Locate the cell with the specified text and output its [X, Y] center coordinate. 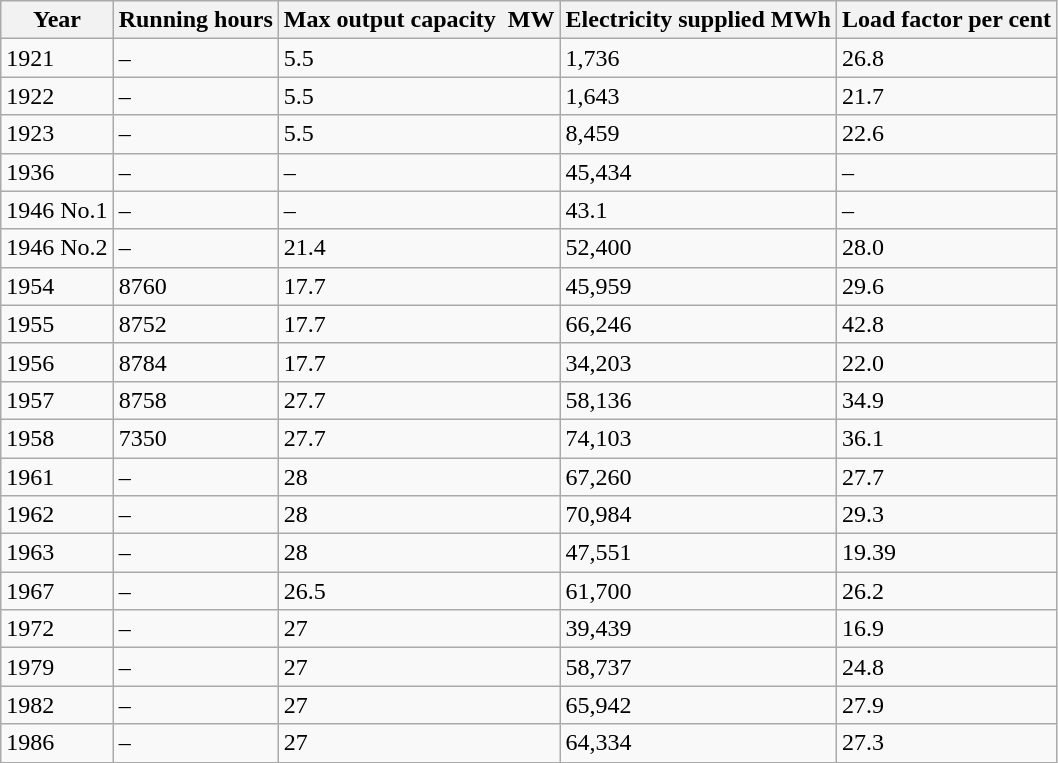
65,942 [698, 705]
Max output capacity MW [419, 20]
1955 [57, 324]
26.2 [946, 591]
67,260 [698, 477]
52,400 [698, 248]
74,103 [698, 438]
45,434 [698, 172]
Load factor per cent [946, 20]
1962 [57, 515]
1954 [57, 286]
21.4 [419, 248]
1921 [57, 58]
7350 [196, 438]
1,643 [698, 96]
1961 [57, 477]
36.1 [946, 438]
1,736 [698, 58]
1972 [57, 629]
45,959 [698, 286]
22.6 [946, 134]
64,334 [698, 743]
43.1 [698, 210]
27.9 [946, 705]
34.9 [946, 400]
1979 [57, 667]
1967 [57, 591]
1986 [57, 743]
Running hours [196, 20]
8,459 [698, 134]
58,136 [698, 400]
8752 [196, 324]
8784 [196, 362]
8758 [196, 400]
16.9 [946, 629]
1958 [57, 438]
21.7 [946, 96]
1922 [57, 96]
1936 [57, 172]
1956 [57, 362]
19.39 [946, 553]
70,984 [698, 515]
1963 [57, 553]
61,700 [698, 591]
24.8 [946, 667]
26.8 [946, 58]
47,551 [698, 553]
39,439 [698, 629]
42.8 [946, 324]
22.0 [946, 362]
1946 No.1 [57, 210]
1923 [57, 134]
28.0 [946, 248]
8760 [196, 286]
1982 [57, 705]
29.3 [946, 515]
34,203 [698, 362]
1946 No.2 [57, 248]
66,246 [698, 324]
27.3 [946, 743]
Year [57, 20]
Electricity supplied MWh [698, 20]
29.6 [946, 286]
26.5 [419, 591]
58,737 [698, 667]
1957 [57, 400]
